Determine the [X, Y] coordinate at the center of the cell enclosing the given text.  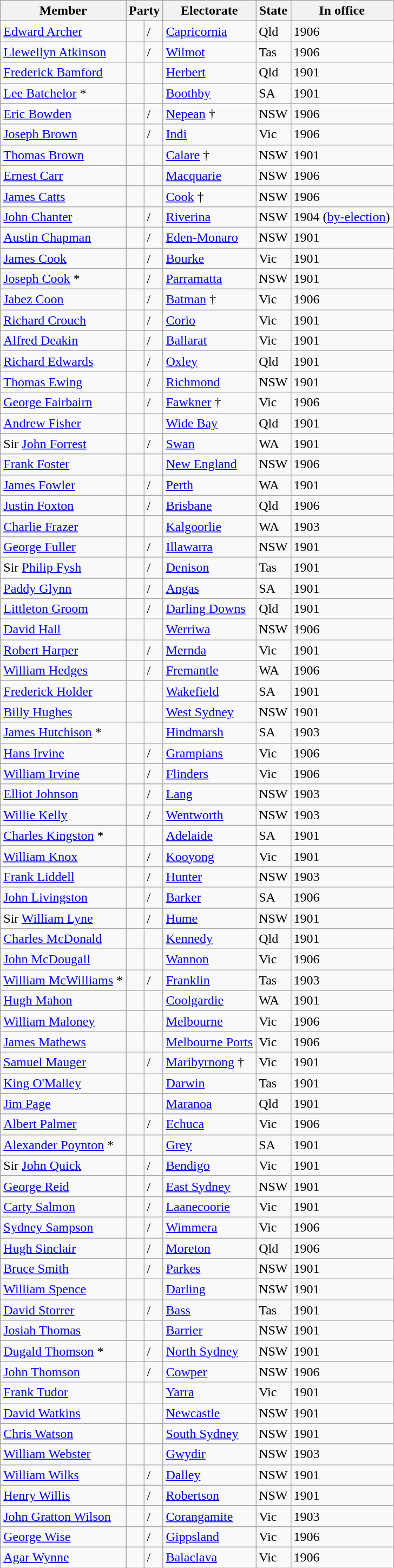
Melbourne Ports [209, 1042]
Macquarie [209, 176]
Bruce Smith [63, 1269]
Frank Liddell [63, 877]
George Fairbairn [63, 403]
Balaclava [209, 1557]
Thomas Ewing [63, 382]
Chris Watson [63, 1434]
Wilmot [209, 52]
Grampians [209, 753]
Charles Kingston * [63, 835]
Brisbane [209, 506]
Agar Wynne [63, 1557]
Lee Batchelor * [63, 93]
John Livingston [63, 897]
Robert Harper [63, 650]
Barker [209, 897]
Corio [209, 320]
Richmond [209, 382]
Sydney Sampson [63, 1227]
Maranoa [209, 1104]
Edward Archer [63, 31]
William Hedges [63, 671]
Jabez Coon [63, 300]
Kooyong [209, 856]
South Sydney [209, 1434]
Wakefield [209, 691]
Flinders [209, 774]
Echuca [209, 1124]
William Spence [63, 1290]
Gwydir [209, 1454]
Joseph Cook * [63, 279]
Indi [209, 134]
Angas [209, 588]
Denison [209, 567]
Yarra [209, 1392]
Llewellyn Atkinson [63, 52]
Joseph Brown [63, 134]
Carty Salmon [63, 1207]
Member [63, 11]
New England [209, 464]
Barrier [209, 1331]
Frederick Holder [63, 691]
Gippsland [209, 1537]
Elliot Johnson [63, 794]
Henry Willis [63, 1495]
Batman † [209, 300]
George Fuller [63, 547]
Herbert [209, 73]
Perth [209, 485]
John Chanter [63, 217]
1904 (by-election) [342, 217]
Newcastle [209, 1413]
William Webster [63, 1454]
Wentworth [209, 815]
Hans Irvine [63, 753]
Richard Edwards [63, 361]
Thomas Brown [63, 155]
David Storrer [63, 1310]
King O'Malley [63, 1083]
Swan [209, 444]
William McWilliams * [63, 980]
West Sydney [209, 712]
North Sydney [209, 1351]
Darling [209, 1290]
Wide Bay [209, 423]
State [273, 11]
William Irvine [63, 774]
Hume [209, 918]
Nepean † [209, 114]
Richard Crouch [63, 320]
William Maloney [63, 1021]
Cook † [209, 196]
Justin Foxton [63, 506]
Kennedy [209, 939]
Ernest Carr [63, 176]
Dalley [209, 1475]
James Cook [63, 258]
In office [342, 11]
Willie Kelly [63, 815]
Boothby [209, 93]
Sir William Lyne [63, 918]
David Hall [63, 630]
East Sydney [209, 1186]
Laanecoorie [209, 1207]
Littleton Groom [63, 609]
Alfred Deakin [63, 341]
Bass [209, 1310]
George Reid [63, 1186]
Charlie Frazer [63, 526]
Lang [209, 794]
Hindmarsh [209, 733]
James Mathews [63, 1042]
Sir Philip Fysh [63, 567]
Fawkner † [209, 403]
William Knox [63, 856]
Jim Page [63, 1104]
Robertson [209, 1495]
Sir John Forrest [63, 444]
James Fowler [63, 485]
Charles McDonald [63, 939]
Maribyrnong † [209, 1062]
Billy Hughes [63, 712]
Hunter [209, 877]
James Hutchison * [63, 733]
Melbourne [209, 1021]
Sir John Quick [63, 1165]
John Gratton Wilson [63, 1516]
John Thomson [63, 1372]
Oxley [209, 361]
George Wise [63, 1537]
Wannon [209, 960]
Eden-Monaro [209, 237]
Kalgoorlie [209, 526]
Party [145, 11]
Capricornia [209, 31]
Darling Downs [209, 609]
Bendigo [209, 1165]
Calare † [209, 155]
Eric Bowden [63, 114]
Darwin [209, 1083]
John McDougall [63, 960]
Ballarat [209, 341]
Adelaide [209, 835]
Austin Chapman [63, 237]
Parramatta [209, 279]
Coolgardie [209, 1001]
Fremantle [209, 671]
Illawarra [209, 547]
Andrew Fisher [63, 423]
Josiah Thomas [63, 1331]
Hugh Mahon [63, 1001]
James Catts [63, 196]
David Watkins [63, 1413]
Grey [209, 1145]
Parkes [209, 1269]
William Wilks [63, 1475]
Wimmera [209, 1227]
Dugald Thomson * [63, 1351]
Franklin [209, 980]
Hugh Sinclair [63, 1248]
Paddy Glynn [63, 588]
Alexander Poynton * [63, 1145]
Mernda [209, 650]
Cowper [209, 1372]
Bourke [209, 258]
Corangamite [209, 1516]
Frederick Bamford [63, 73]
Samuel Mauger [63, 1062]
Riverina [209, 217]
Werriwa [209, 630]
Albert Palmer [63, 1124]
Frank Foster [63, 464]
Moreton [209, 1248]
Electorate [209, 11]
Frank Tudor [63, 1392]
